Determine the (x, y) coordinate at the center of the cell enclosing the given text.  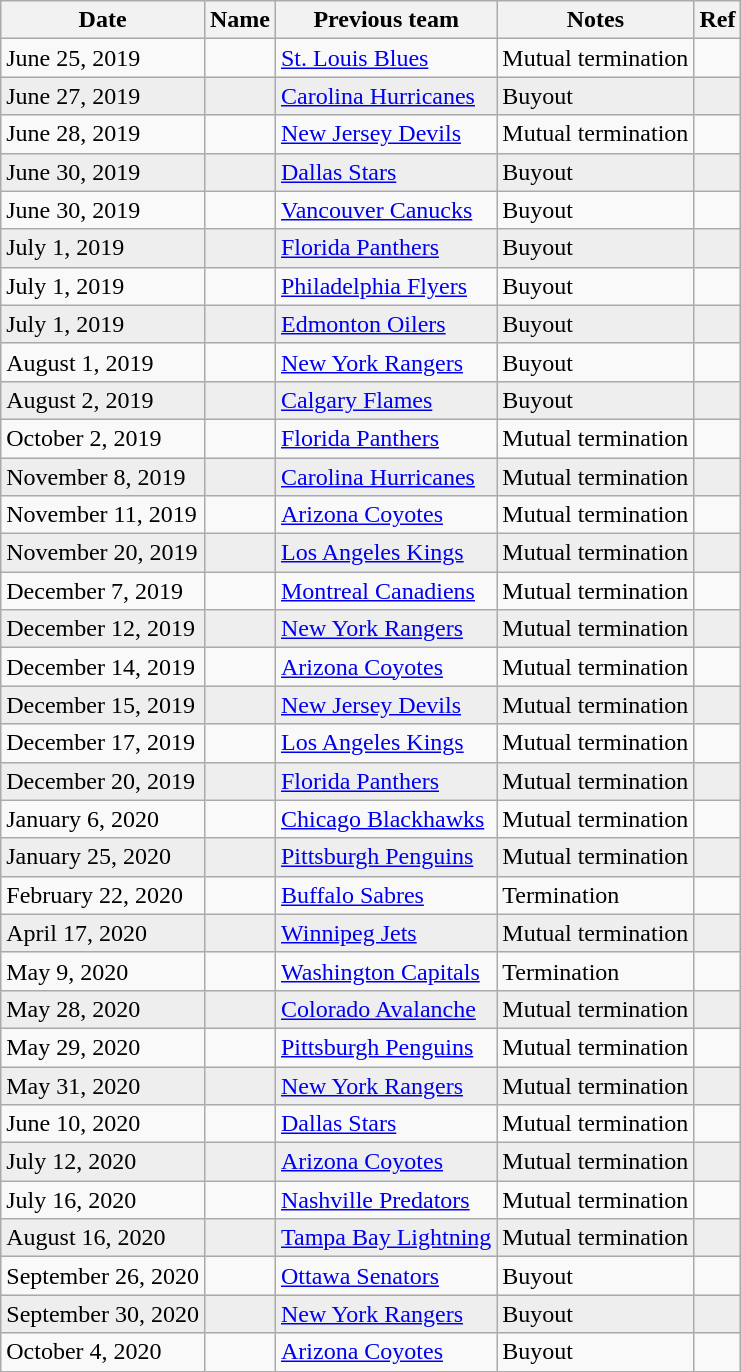
Washington Capitals (386, 971)
September 26, 2020 (103, 1276)
December 14, 2019 (103, 667)
Winnipeg Jets (386, 933)
August 2, 2019 (103, 400)
Name (240, 20)
Chicago Blackhawks (386, 819)
December 20, 2019 (103, 781)
December 17, 2019 (103, 743)
January 6, 2020 (103, 819)
June 28, 2019 (103, 134)
July 12, 2020 (103, 1162)
July 16, 2020 (103, 1200)
Tampa Bay Lightning (386, 1238)
September 30, 2020 (103, 1314)
May 9, 2020 (103, 971)
April 17, 2020 (103, 933)
Buffalo Sabres (386, 895)
October 4, 2020 (103, 1352)
November 20, 2019 (103, 553)
Date (103, 20)
August 16, 2020 (103, 1238)
Colorado Avalanche (386, 1009)
December 15, 2019 (103, 705)
Philadelphia Flyers (386, 286)
December 12, 2019 (103, 629)
May 31, 2020 (103, 1085)
February 22, 2020 (103, 895)
August 1, 2019 (103, 362)
June 27, 2019 (103, 96)
Nashville Predators (386, 1200)
June 10, 2020 (103, 1124)
Ottawa Senators (386, 1276)
Ref (718, 20)
November 8, 2019 (103, 477)
Vancouver Canucks (386, 210)
May 29, 2020 (103, 1047)
Edmonton Oilers (386, 324)
Notes (596, 20)
Montreal Canadiens (386, 591)
October 2, 2019 (103, 438)
Calgary Flames (386, 400)
May 28, 2020 (103, 1009)
Previous team (386, 20)
January 25, 2020 (103, 857)
December 7, 2019 (103, 591)
St. Louis Blues (386, 58)
June 25, 2019 (103, 58)
November 11, 2019 (103, 515)
